Pinpoint the cell where the given text exists, returning its [X, Y] midpoint coordinate. 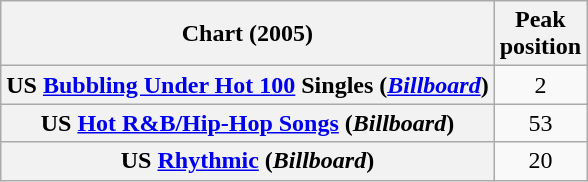
53 [540, 123]
US Hot R&B/Hip-Hop Songs (Billboard) [248, 123]
2 [540, 85]
US Bubbling Under Hot 100 Singles (Billboard) [248, 85]
20 [540, 161]
Peakposition [540, 34]
Chart (2005) [248, 34]
US Rhythmic (Billboard) [248, 161]
